Output the [x, y] coordinate of the center of the cell containing the given text.  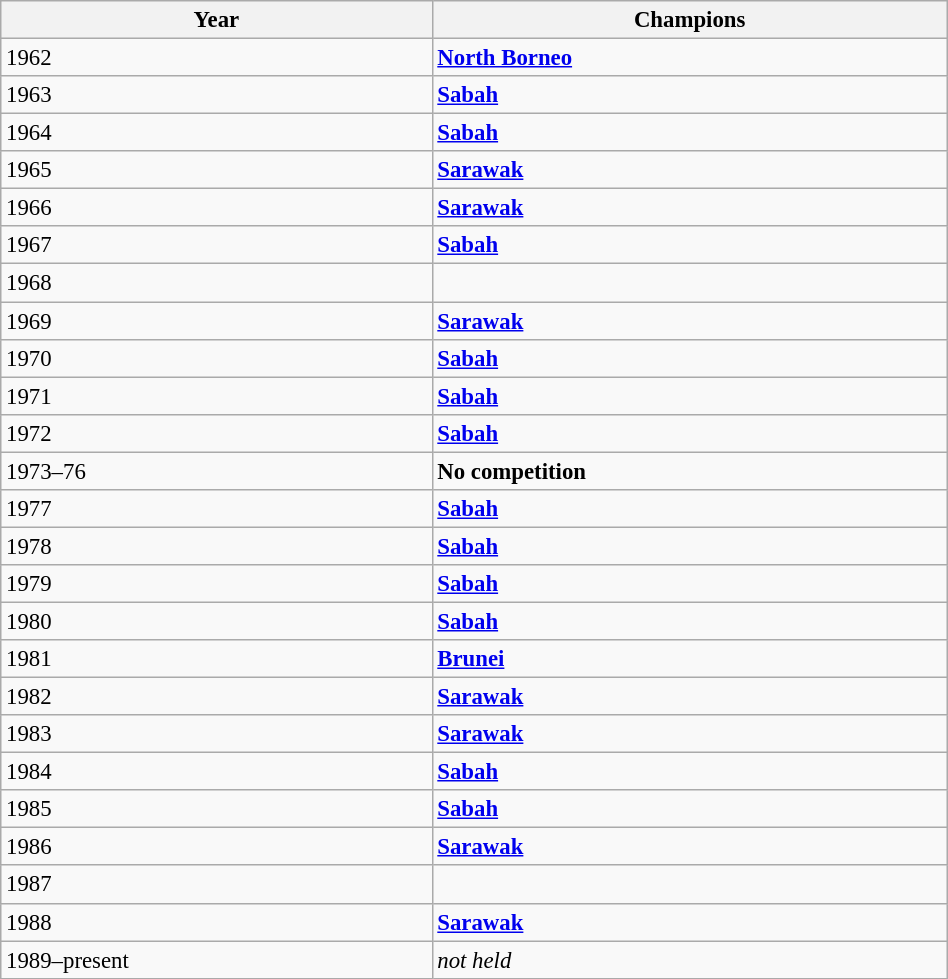
1969 [216, 321]
1989–present [216, 960]
Brunei [690, 659]
1968 [216, 283]
Year [216, 20]
1983 [216, 734]
1984 [216, 772]
1987 [216, 885]
1988 [216, 922]
1966 [216, 208]
1982 [216, 697]
1977 [216, 509]
1962 [216, 58]
North Borneo [690, 58]
1964 [216, 133]
not held [690, 960]
1972 [216, 433]
1981 [216, 659]
Champions [690, 20]
1965 [216, 170]
1970 [216, 358]
1973–76 [216, 471]
1985 [216, 809]
1978 [216, 546]
1967 [216, 245]
1963 [216, 95]
No competition [690, 471]
1971 [216, 396]
1980 [216, 621]
1979 [216, 584]
1986 [216, 847]
